Detect which cell encompasses the target text, then output its [x, y] center coordinate. 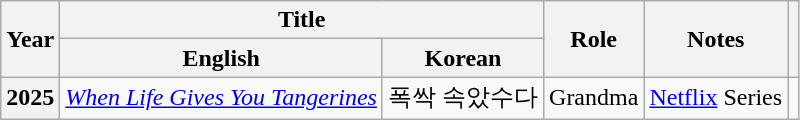
폭싹 속았수다 [462, 98]
When Life Gives You Tangerines [222, 98]
English [222, 58]
Netflix Series [716, 98]
Korean [462, 58]
Role [594, 39]
Year [30, 39]
Grandma [594, 98]
Title [302, 20]
2025 [30, 98]
Notes [716, 39]
